Capture the cell that displays the provided text and extract its (x, y) central coordinate. 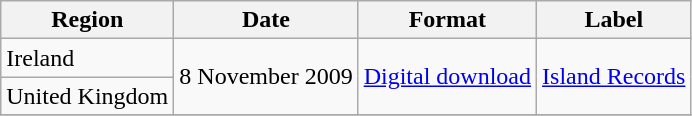
Digital download (447, 77)
United Kingdom (88, 96)
Label (614, 20)
Region (88, 20)
Island Records (614, 77)
8 November 2009 (266, 77)
Ireland (88, 58)
Date (266, 20)
Format (447, 20)
